Locate the cell with the specified text and output its [x, y] center coordinate. 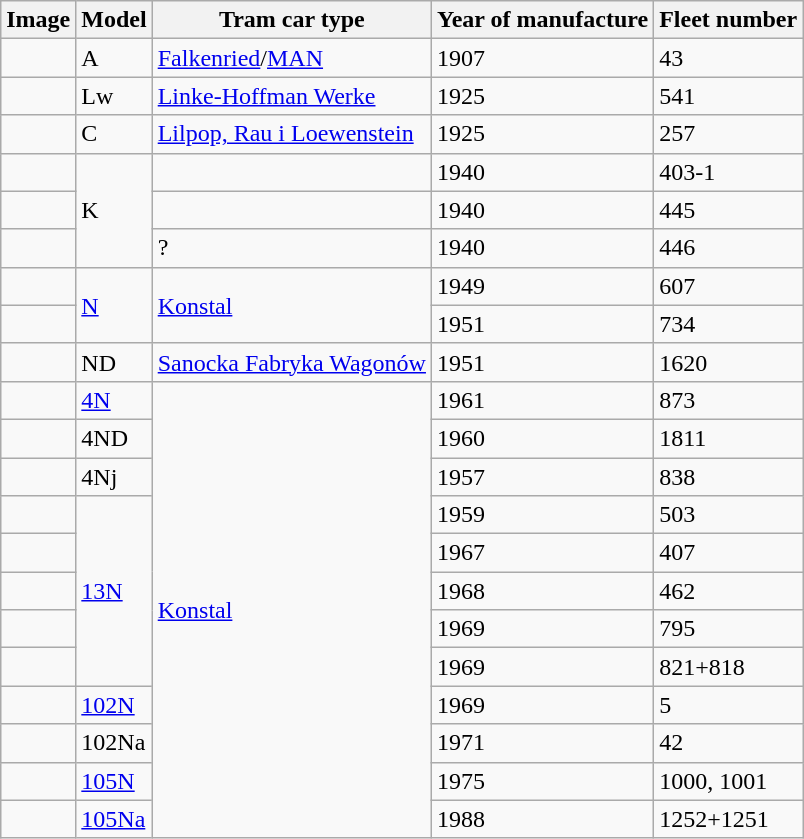
1988 [542, 819]
ND [114, 362]
Sanocka Fabryka Wagonów [292, 362]
257 [728, 134]
1252+1251 [728, 819]
Fleet number [728, 20]
1967 [542, 553]
1971 [542, 743]
102N [114, 705]
873 [728, 400]
541 [728, 96]
607 [728, 286]
1961 [542, 400]
821+818 [728, 667]
795 [728, 629]
4Nj [114, 477]
1811 [728, 438]
Linke-Hoffman Werke [292, 96]
1968 [542, 591]
503 [728, 515]
4ND [114, 438]
1000, 1001 [728, 781]
Lw [114, 96]
403-1 [728, 172]
13N [114, 591]
K [114, 210]
C [114, 134]
1949 [542, 286]
42 [728, 743]
4N [114, 400]
105Na [114, 819]
Model [114, 20]
? [292, 248]
1959 [542, 515]
407 [728, 553]
1957 [542, 477]
A [114, 58]
838 [728, 477]
1620 [728, 362]
445 [728, 210]
Year of manufacture [542, 20]
102Na [114, 743]
5 [728, 705]
43 [728, 58]
N [114, 305]
1960 [542, 438]
Tram car type [292, 20]
462 [728, 591]
1907 [542, 58]
446 [728, 248]
1975 [542, 781]
734 [728, 324]
Image [38, 20]
Lilpop, Rau i Loewenstein [292, 134]
Falkenried/MAN [292, 58]
105N [114, 781]
